Capture the cell that displays the provided text and extract its (X, Y) central coordinate. 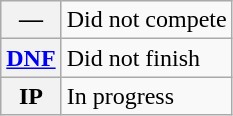
Did not compete (146, 20)
DNF (31, 58)
Did not finish (146, 58)
— (31, 20)
In progress (146, 96)
IP (31, 96)
